Scan for the cell matching the given text and deliver its [x, y] coordinate at center. 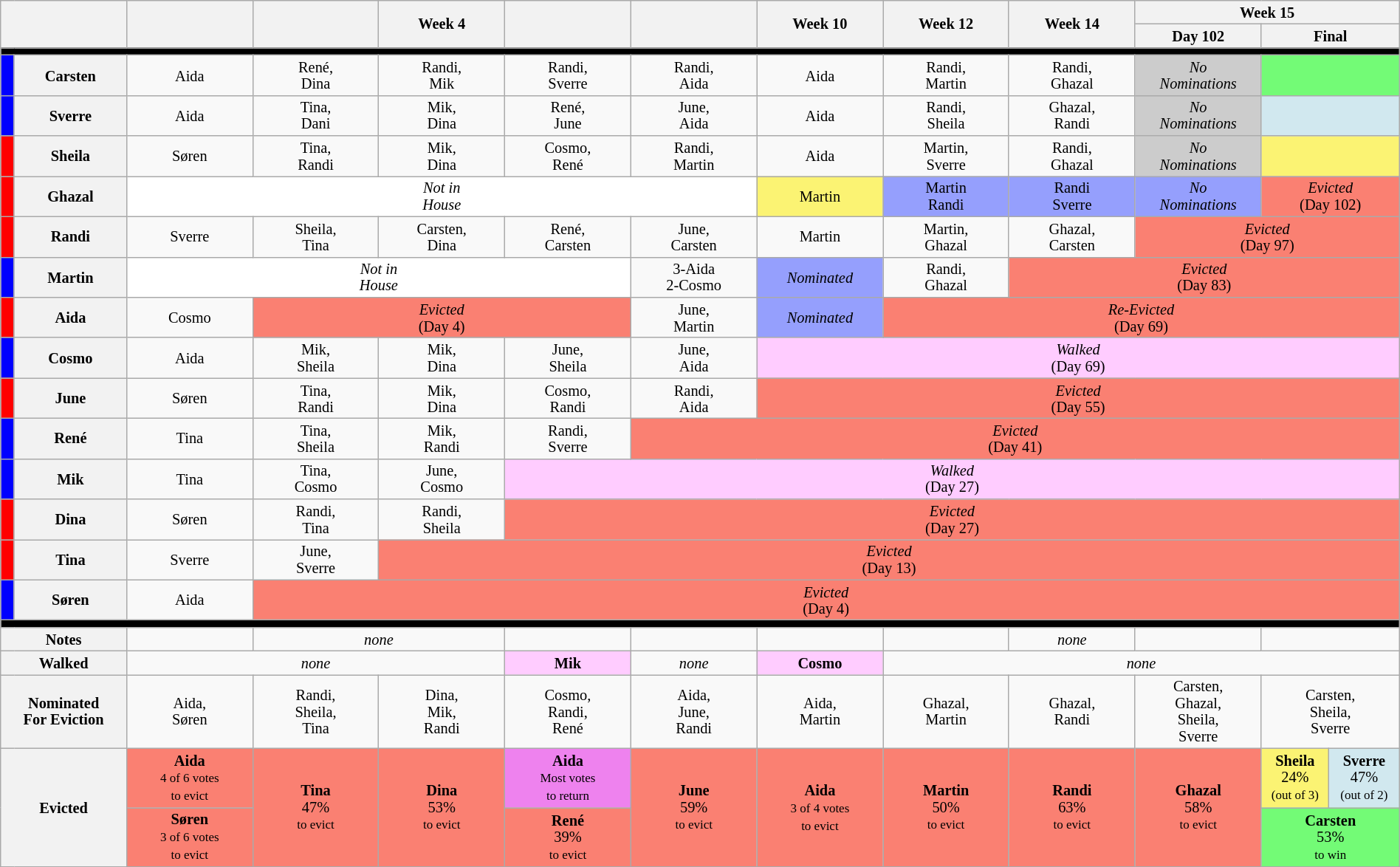
René,June [569, 115]
June,Martin [694, 318]
MartinRandi [947, 196]
Aida Most votesto return [569, 778]
June [70, 399]
Aida4 of 6 votesto evict [189, 778]
Tina,Dani [316, 115]
Evicted(Day 55) [1078, 399]
June,Carsten [694, 236]
Cosmo,Randi,René [569, 711]
Sheila [70, 157]
René,Carsten [569, 236]
Evicted(Day 41) [1015, 439]
Cosmo,René [569, 157]
Week 10 [820, 24]
Randi,Mik [442, 75]
Ghazal,Carsten [1072, 236]
Cosmo,Randi [569, 399]
Ghazal,Martin [947, 711]
Evicted(Day 83) [1204, 278]
Tina47%to evict [316, 807]
Week 4 [442, 24]
Carsten,Ghazal,Sheila,Sverre [1198, 711]
Aida3 of 4 votesto evict [820, 807]
3-Aida2-Cosmo [694, 278]
Carsten [70, 75]
Martin,Ghazal [947, 236]
Mik,Randi [442, 439]
Søren3 of 6 votesto evict [189, 837]
René,Dina [316, 75]
Randi63%to evict [1072, 807]
Ghazal58%to evict [1198, 807]
Walked [64, 662]
Week 15 [1267, 12]
Final [1331, 35]
RandiSverre [1072, 196]
René [70, 439]
Evicted(Day 27) [953, 520]
Evicted(Day 102) [1331, 196]
Carsten,Sheila,Sverre [1331, 711]
Ghazal [70, 196]
Mik,Sheila [316, 357]
June 59%to evict [694, 807]
Sverre47%(out of 2) [1365, 778]
Sheila24%(out of 3) [1295, 778]
Aida,June,Randi [694, 711]
Tina,Sheila [316, 439]
Evicted(Day 97) [1267, 236]
Walked(Day 27) [953, 479]
Sheila,Tina [316, 236]
Dina [70, 520]
Evicted(Day 13) [889, 560]
Aida,Martin [820, 711]
Tina,Cosmo [316, 479]
Re-Evicted(Day 69) [1142, 318]
Carsten,Dina [442, 236]
June,Cosmo [442, 479]
Day 102 [1198, 35]
Randi,Sheila,Tina [316, 711]
Randi,Tina [316, 520]
Dina,Mik,Randi [442, 711]
Martin,Sverre [947, 157]
NominatedFor Eviction [64, 711]
René39%to evict [569, 837]
June,Sverre [316, 560]
Randi [70, 236]
Notes [64, 639]
June,Sheila [569, 357]
Walked(Day 69) [1078, 357]
Aida,Søren [189, 711]
Week 14 [1072, 24]
Martin50%to evict [947, 807]
Week 12 [947, 24]
Dina53%to evict [442, 807]
Evicted [64, 807]
Carsten53%to win [1331, 837]
